For the text-containing cell, return its midpoint in [x, y] coordinate format. 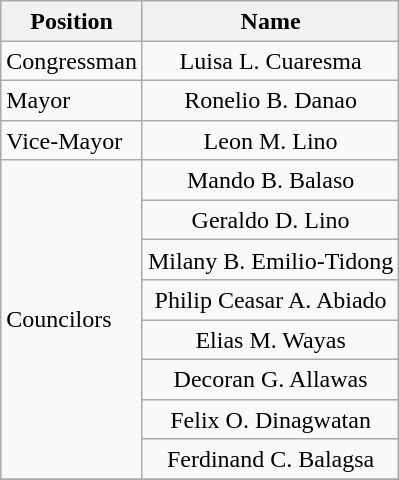
Luisa L. Cuaresma [270, 61]
Leon M. Lino [270, 140]
Ronelio B. Danao [270, 100]
Vice-Mayor [72, 140]
Geraldo D. Lino [270, 220]
Elias M. Wayas [270, 340]
Congressman [72, 61]
Felix O. Dinagwatan [270, 419]
Ferdinand C. Balagsa [270, 459]
Mayor [72, 100]
Position [72, 21]
Decoran G. Allawas [270, 379]
Mando B. Balaso [270, 180]
Philip Ceasar A. Abiado [270, 300]
Name [270, 21]
Councilors [72, 320]
Milany B. Emilio-Tidong [270, 260]
